Output the [X, Y] coordinate of the center of the cell containing the given text.  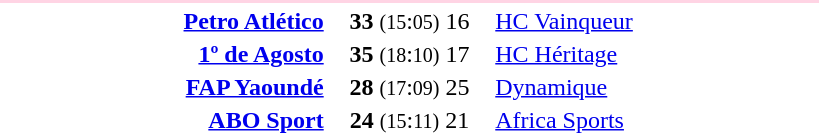
28 (17:09) 25 [410, 87]
Dynamique [656, 87]
HC Héritage [656, 54]
HC Vainqueur [656, 21]
1º de Agosto [162, 54]
33 (15:05) 16 [410, 21]
35 (18:10) 17 [410, 54]
FAP Yaoundé [162, 87]
Petro Atlético [162, 21]
